Find where the given text appears and provide that cell's center as [X, Y] coordinate. 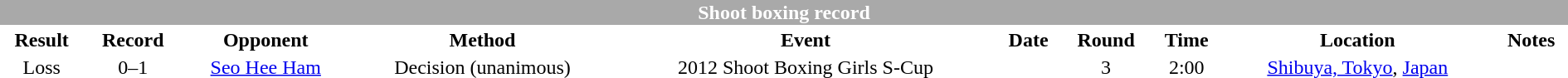
Shoot boxing record [784, 12]
Result [41, 40]
Record [133, 40]
Notes [1531, 40]
Time [1186, 40]
Date [1029, 40]
Method [482, 40]
Opponent [265, 40]
Location [1357, 40]
Event [806, 40]
Round [1106, 40]
